Detect which cell encompasses the target text, then output its (X, Y) center coordinate. 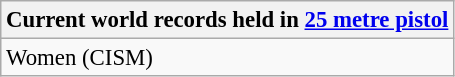
Current world records held in 25 metre pistol (228, 20)
Women (CISM) (228, 58)
